Detect which cell encompasses the target text, then output its [X, Y] center coordinate. 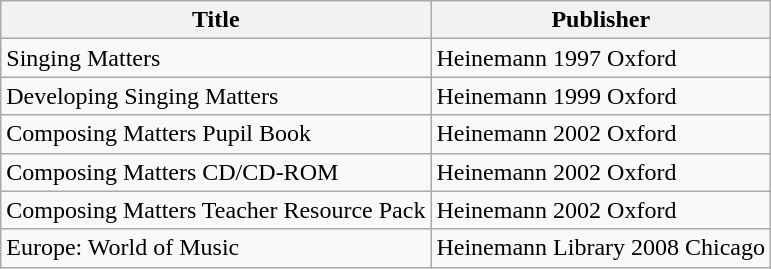
Heinemann 1997 Oxford [601, 58]
Singing Matters [216, 58]
Publisher [601, 20]
Developing Singing Matters [216, 96]
Composing Matters Teacher Resource Pack [216, 210]
Title [216, 20]
Europe: World of Music [216, 248]
Composing Matters CD/CD-ROM [216, 172]
Composing Matters Pupil Book [216, 134]
Heinemann Library 2008 Chicago [601, 248]
Heinemann 1999 Oxford [601, 96]
